Output the (X, Y) coordinate of the center of the cell containing the given text.  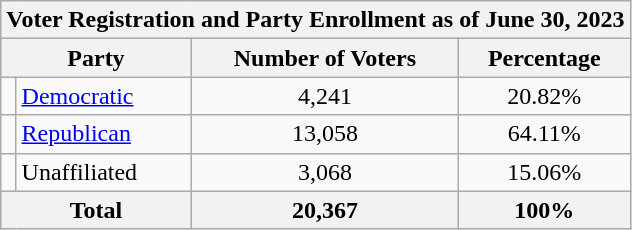
Number of Voters (324, 58)
4,241 (324, 96)
15.06% (544, 172)
Total (96, 210)
Percentage (544, 58)
Republican (104, 134)
Party (96, 58)
100% (544, 210)
Democratic (104, 96)
Voter Registration and Party Enrollment as of June 30, 2023 (316, 20)
64.11% (544, 134)
20,367 (324, 210)
3,068 (324, 172)
20.82% (544, 96)
13,058 (324, 134)
Unaffiliated (104, 172)
